Pinpoint the cell where the given text exists, returning its [X, Y] midpoint coordinate. 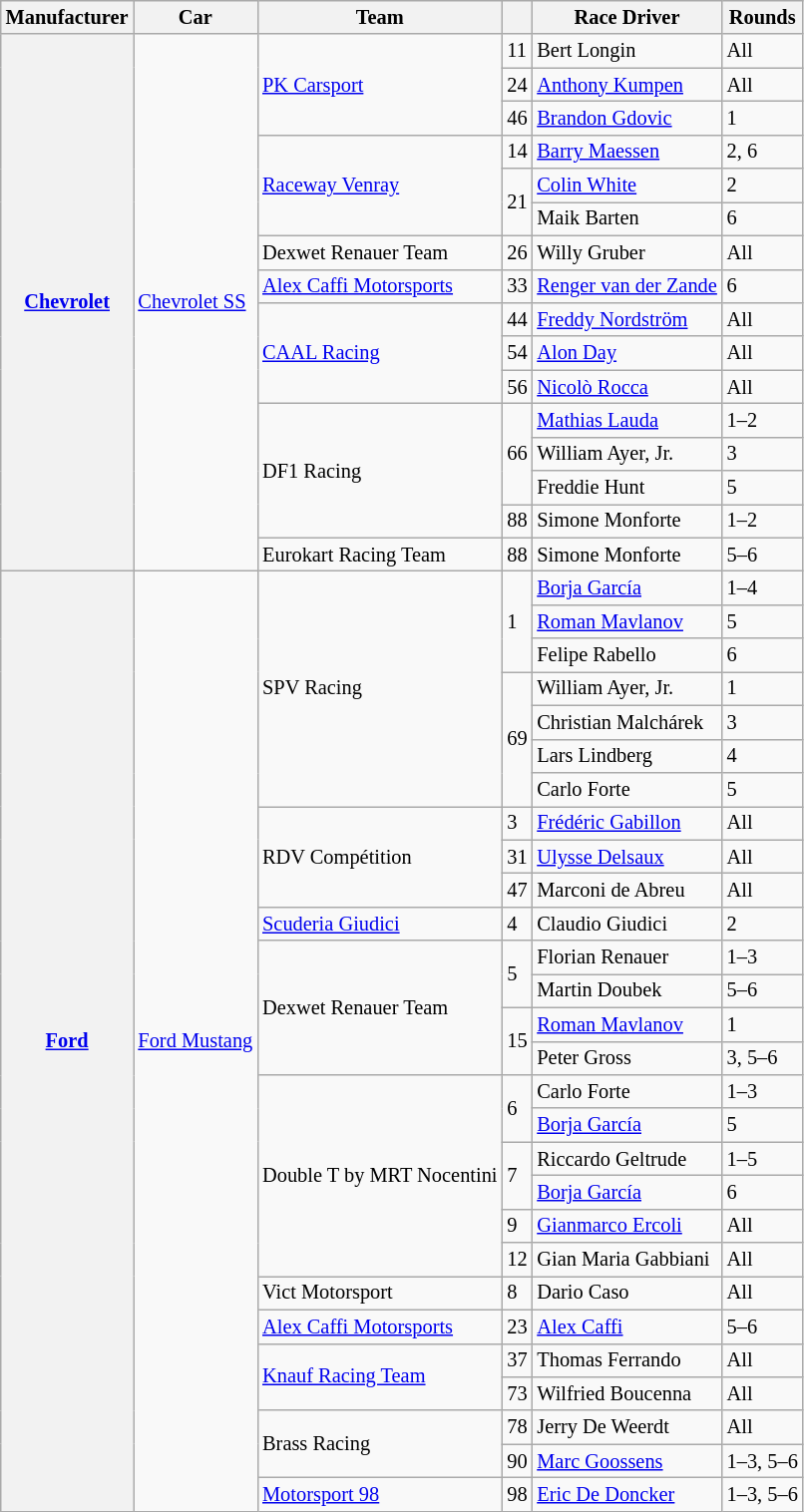
69 [517, 738]
CAAL Racing [379, 353]
Maik Barten [626, 218]
Brandon Gdovic [626, 118]
Willy Gruber [626, 252]
Car [196, 17]
Jerry De Weerdt [626, 1427]
Marconi de Abreu [626, 890]
Thomas Ferrando [626, 1360]
Motorsport 98 [379, 1494]
Felipe Rabello [626, 655]
98 [517, 1494]
9 [517, 1226]
46 [517, 118]
1–4 [762, 587]
Alon Day [626, 353]
Freddy Nordström [626, 319]
Ulysse Delsaux [626, 857]
33 [517, 286]
Martin Doubek [626, 990]
Gianmarco Ercoli [626, 1226]
Christian Malchárek [626, 722]
Claudio Giudici [626, 924]
44 [517, 319]
31 [517, 857]
Brass Racing [379, 1444]
Ford [68, 1040]
2, 6 [762, 152]
Gian Maria Gabbiani [626, 1260]
Riccardo Geltrude [626, 1159]
Raceway Venray [379, 186]
12 [517, 1260]
Race Driver [626, 17]
Nicolò Rocca [626, 387]
Scuderia Giudici [379, 924]
66 [517, 453]
Vict Motorsport [379, 1293]
56 [517, 387]
73 [517, 1393]
Dario Caso [626, 1293]
26 [517, 252]
Frédéric Gabillon [626, 823]
SPV Racing [379, 688]
Marc Goossens [626, 1461]
14 [517, 152]
Chevrolet [68, 302]
15 [517, 1041]
Manufacturer [68, 17]
8 [517, 1293]
Double T by MRT Nocentini [379, 1175]
Bert Longin [626, 51]
Knauf Racing Team [379, 1376]
Anthony Kumpen [626, 85]
Rounds [762, 17]
Eurokart Racing Team [379, 555]
7 [517, 1175]
24 [517, 85]
RDV Compétition [379, 856]
1–5 [762, 1159]
54 [517, 353]
Chevrolet SS [196, 302]
Lars Lindberg [626, 756]
78 [517, 1427]
Freddie Hunt [626, 488]
Peter Gross [626, 1058]
90 [517, 1461]
Mathias Lauda [626, 420]
11 [517, 51]
Ford Mustang [196, 1040]
Eric De Doncker [626, 1494]
23 [517, 1326]
PK Carsport [379, 84]
3, 5–6 [762, 1058]
Alex Caffi [626, 1326]
21 [517, 201]
Colin White [626, 186]
DF1 Racing [379, 471]
Team [379, 17]
Renger van der Zande [626, 286]
47 [517, 890]
Florian Renauer [626, 957]
Barry Maessen [626, 152]
Wilfried Boucenna [626, 1393]
37 [517, 1360]
